Search for the cell housing the specified text and yield its [X, Y] center coordinate. 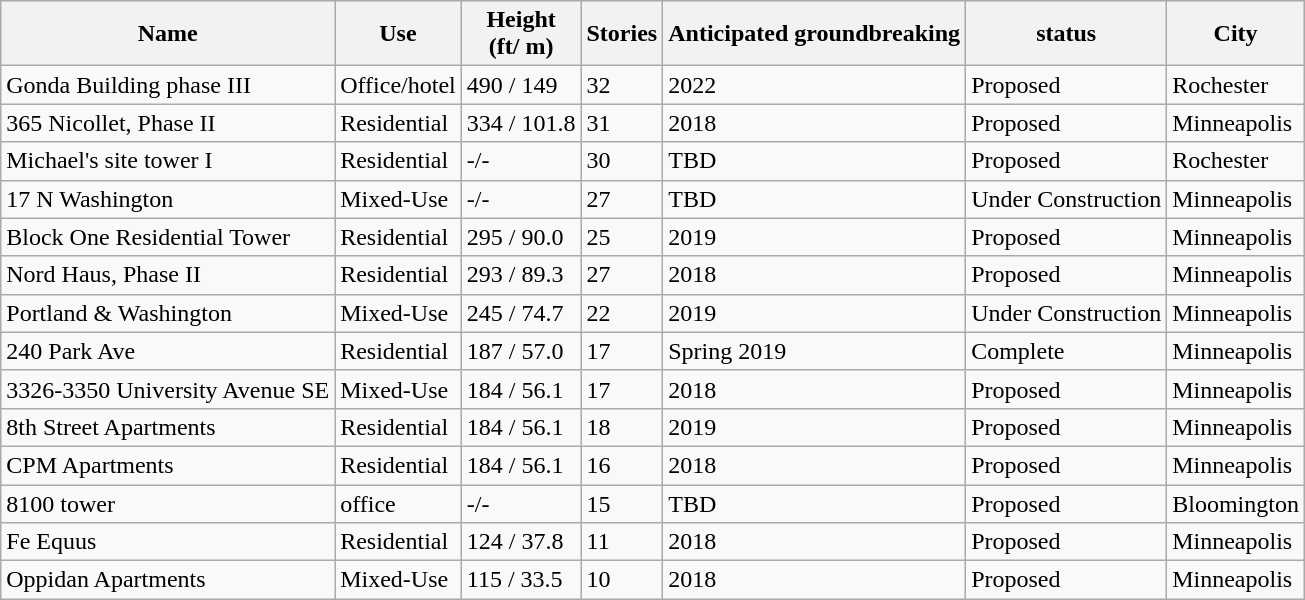
8100 tower [168, 503]
Height(ft/ m) [521, 34]
Gonda Building phase III [168, 85]
187 / 57.0 [521, 351]
Michael's site tower I [168, 161]
22 [622, 313]
office [398, 503]
115 / 33.5 [521, 580]
CPM Apartments [168, 465]
Portland & Washington [168, 313]
490 / 149 [521, 85]
295 / 90.0 [521, 237]
Nord Haus, Phase II [168, 275]
City [1236, 34]
25 [622, 237]
30 [622, 161]
17 N Washington [168, 199]
245 / 74.7 [521, 313]
16 [622, 465]
15 [622, 503]
status [1066, 34]
11 [622, 542]
3326-3350 University Avenue SE [168, 389]
Use [398, 34]
18 [622, 427]
32 [622, 85]
Spring 2019 [814, 351]
31 [622, 123]
Complete [1066, 351]
Block One Residential Tower [168, 237]
124 / 37.8 [521, 542]
Bloomington [1236, 503]
Office/hotel [398, 85]
334 / 101.8 [521, 123]
365 Nicollet, Phase II [168, 123]
Fe Equus [168, 542]
Oppidan Apartments [168, 580]
Anticipated groundbreaking [814, 34]
293 / 89.3 [521, 275]
8th Street Apartments [168, 427]
240 Park Ave [168, 351]
10 [622, 580]
Stories [622, 34]
Name [168, 34]
2022 [814, 85]
